Provide the (X, Y) coordinate of the cell's center where the given text is located.  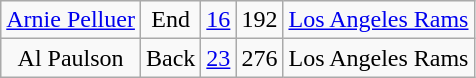
Al Paulson (71, 58)
16 (218, 20)
276 (260, 58)
23 (218, 58)
Back (170, 58)
192 (260, 20)
Arnie Pelluer (71, 20)
End (170, 20)
